Locate the cell with the specified text and output its [X, Y] center coordinate. 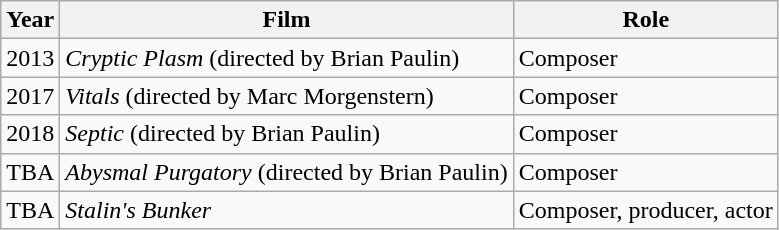
Role [646, 20]
2018 [30, 134]
Vitals (directed by Marc Morgenstern) [286, 96]
2013 [30, 58]
Composer, producer, actor [646, 210]
Stalin's Bunker [286, 210]
2017 [30, 96]
Year [30, 20]
Film [286, 20]
Cryptic Plasm (directed by Brian Paulin) [286, 58]
Abysmal Purgatory (directed by Brian Paulin) [286, 172]
Septic (directed by Brian Paulin) [286, 134]
